Extract the [X, Y] coordinate from the center of the cell holding the provided text.  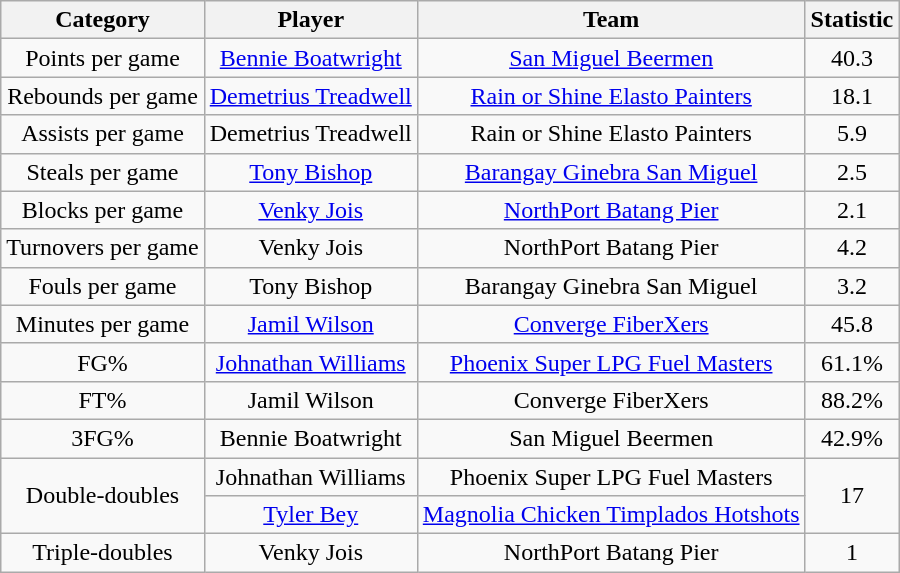
40.3 [852, 58]
FT% [102, 400]
FG% [102, 362]
61.1% [852, 362]
3FG% [102, 438]
Steals per game [102, 172]
Fouls per game [102, 286]
Assists per game [102, 134]
88.2% [852, 400]
Turnovers per game [102, 248]
Player [310, 20]
2.5 [852, 172]
5.9 [852, 134]
Statistic [852, 20]
Double-doubles [102, 496]
1 [852, 553]
45.8 [852, 324]
17 [852, 496]
Points per game [102, 58]
Magnolia Chicken Timplados Hotshots [611, 515]
Category [102, 20]
42.9% [852, 438]
Triple-doubles [102, 553]
Minutes per game [102, 324]
Team [611, 20]
3.2 [852, 286]
4.2 [852, 248]
18.1 [852, 96]
2.1 [852, 210]
Rebounds per game [102, 96]
Tyler Bey [310, 515]
Blocks per game [102, 210]
